Extract the [x, y] coordinate from the center of the cell holding the provided text.  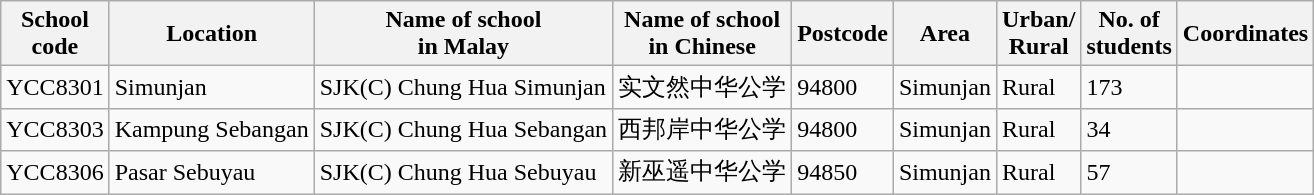
YCC8301 [55, 88]
YCC8306 [55, 172]
Pasar Sebuyau [212, 172]
YCC8303 [55, 130]
实文然中华公学 [702, 88]
Area [944, 34]
Urban/Rural [1038, 34]
173 [1129, 88]
Kampung Sebangan [212, 130]
SJK(C) Chung Hua Sebuyau [463, 172]
94850 [843, 172]
Schoolcode [55, 34]
Postcode [843, 34]
Location [212, 34]
Name of schoolin Chinese [702, 34]
SJK(C) Chung Hua Sebangan [463, 130]
新巫遥中华公学 [702, 172]
SJK(C) Chung Hua Simunjan [463, 88]
34 [1129, 130]
Coordinates [1245, 34]
No. ofstudents [1129, 34]
57 [1129, 172]
Name of schoolin Malay [463, 34]
西邦岸中华公学 [702, 130]
